Pinpoint the cell where the given text exists, returning its (X, Y) midpoint coordinate. 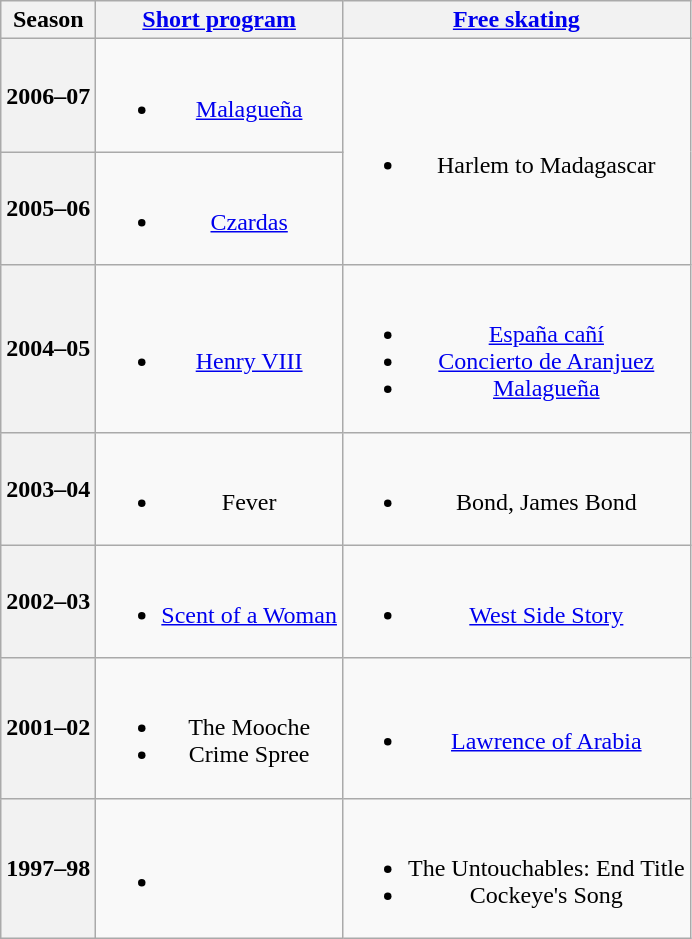
2005–06 (48, 208)
Short program (220, 20)
Lawrence of Arabia (516, 728)
2002–03 (48, 602)
Scent of a Woman (220, 602)
Fever (220, 488)
Season (48, 20)
2003–04 (48, 488)
Czardas (220, 208)
Harlem to Madagascar (516, 152)
Henry VIII (220, 348)
2001–02 (48, 728)
Malagueña (220, 96)
2006–07 (48, 96)
2004–05 (48, 348)
1997–98 (48, 868)
España cañí Concierto de Aranjuez Malagueña (516, 348)
Free skating (516, 20)
West Side Story (516, 602)
The Untouchables: End TitleCockeye's Song (516, 868)
Bond, James Bond (516, 488)
The Mooche Crime Spree (220, 728)
